Search for the cell housing the specified text and yield its [X, Y] center coordinate. 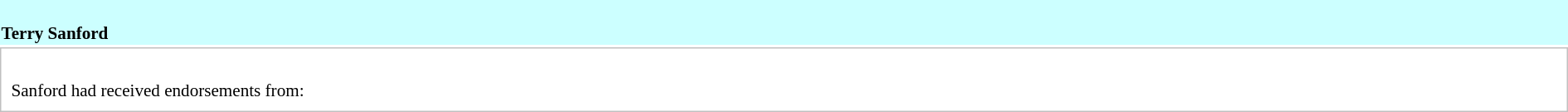
Sanford had received endorsements from: [784, 80]
Terry Sanford [784, 22]
